Detect which cell encompasses the target text, then output its (x, y) center coordinate. 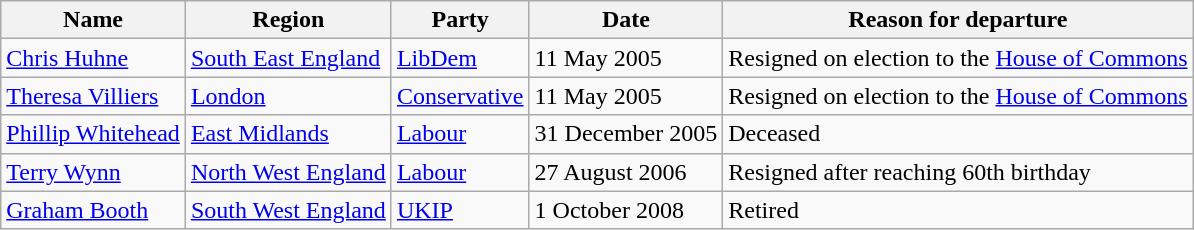
UKIP (460, 210)
Conservative (460, 96)
27 August 2006 (626, 172)
East Midlands (288, 134)
Name (94, 20)
Party (460, 20)
North West England (288, 172)
South East England (288, 58)
London (288, 96)
1 October 2008 (626, 210)
LibDem (460, 58)
Deceased (958, 134)
Terry Wynn (94, 172)
Chris Huhne (94, 58)
Theresa Villiers (94, 96)
Date (626, 20)
Retired (958, 210)
South West England (288, 210)
Graham Booth (94, 210)
Phillip Whitehead (94, 134)
Region (288, 20)
Reason for departure (958, 20)
31 December 2005 (626, 134)
Resigned after reaching 60th birthday (958, 172)
